Determine the [X, Y] coordinate at the center of the cell enclosing the given text.  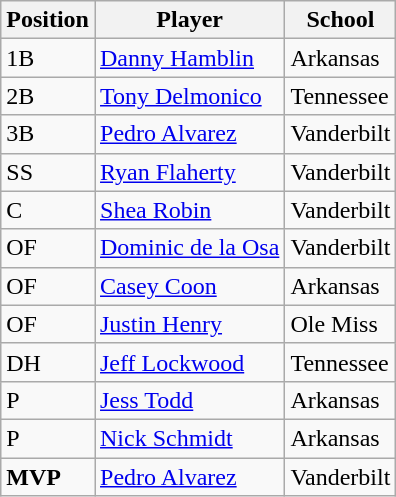
C [48, 210]
Position [48, 20]
School [340, 20]
Ryan Flaherty [189, 172]
SS [48, 172]
Justin Henry [189, 324]
Ole Miss [340, 324]
1B [48, 58]
Tony Delmonico [189, 96]
Nick Schmidt [189, 438]
DH [48, 362]
Jess Todd [189, 400]
Shea Robin [189, 210]
Jeff Lockwood [189, 362]
3B [48, 134]
2B [48, 96]
Dominic de la Osa [189, 248]
Danny Hamblin [189, 58]
Player [189, 20]
MVP [48, 477]
Casey Coon [189, 286]
